For the text-containing cell, return its midpoint in (X, Y) coordinate format. 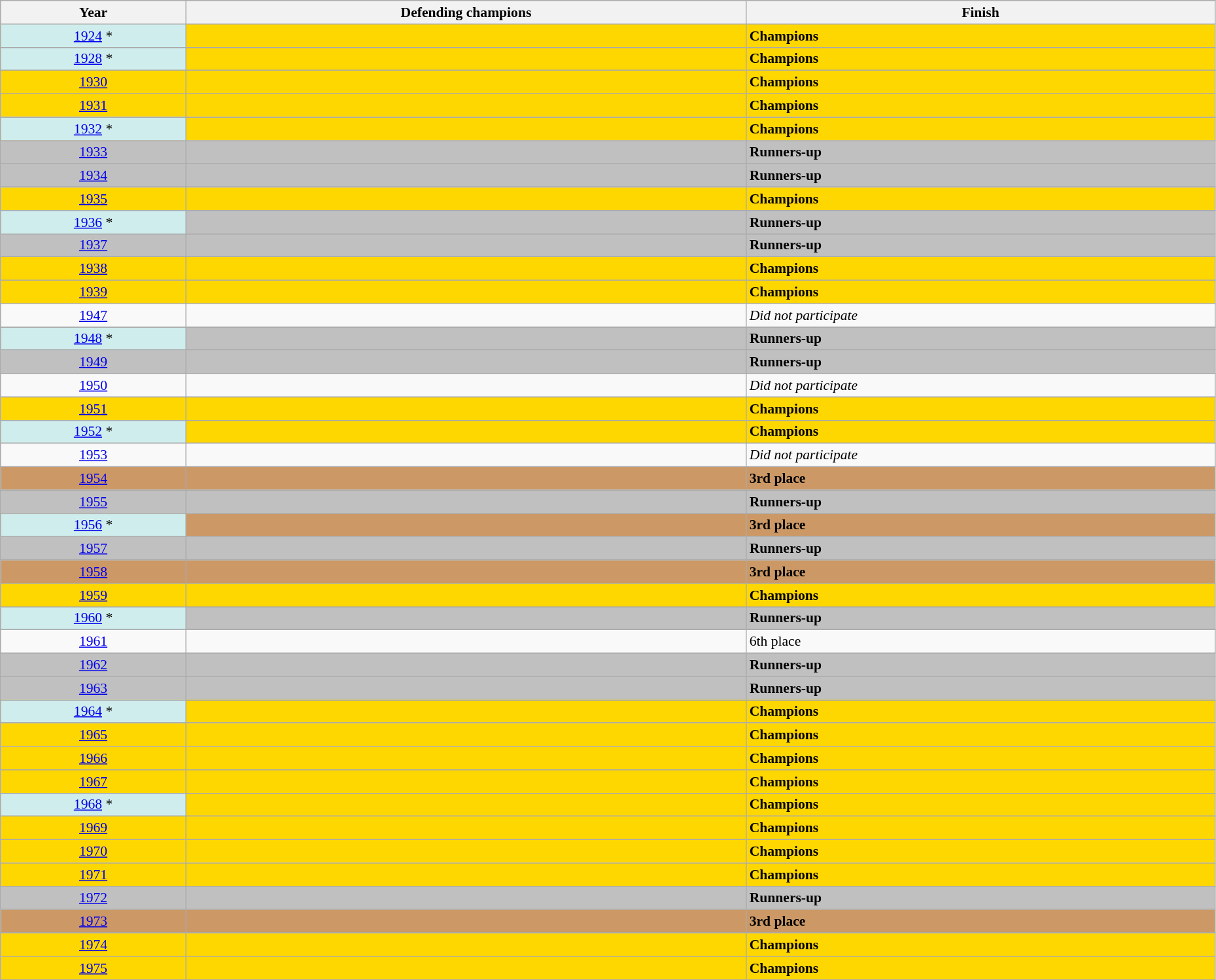
1961 (94, 642)
1949 (94, 362)
1975 (94, 968)
1950 (94, 385)
1970 (94, 852)
1936 * (94, 222)
1974 (94, 945)
1973 (94, 922)
1967 (94, 782)
1924 * (94, 36)
1930 (94, 82)
1933 (94, 152)
1968 * (94, 805)
1948 * (94, 339)
Finish (981, 12)
1964 * (94, 712)
1953 (94, 455)
1935 (94, 199)
1932 * (94, 129)
1931 (94, 106)
1951 (94, 409)
1939 (94, 292)
1971 (94, 875)
1934 (94, 176)
1958 (94, 572)
1928 * (94, 59)
1937 (94, 245)
1938 (94, 269)
1954 (94, 479)
1956 * (94, 525)
1969 (94, 828)
1965 (94, 735)
Year (94, 12)
1955 (94, 502)
Defending champions (466, 12)
1963 (94, 688)
1966 (94, 758)
1962 (94, 665)
6th place (981, 642)
1952 * (94, 432)
1960 * (94, 618)
1947 (94, 315)
1972 (94, 898)
1957 (94, 549)
1959 (94, 595)
